Pinpoint the cell where the given text exists, returning its (x, y) midpoint coordinate. 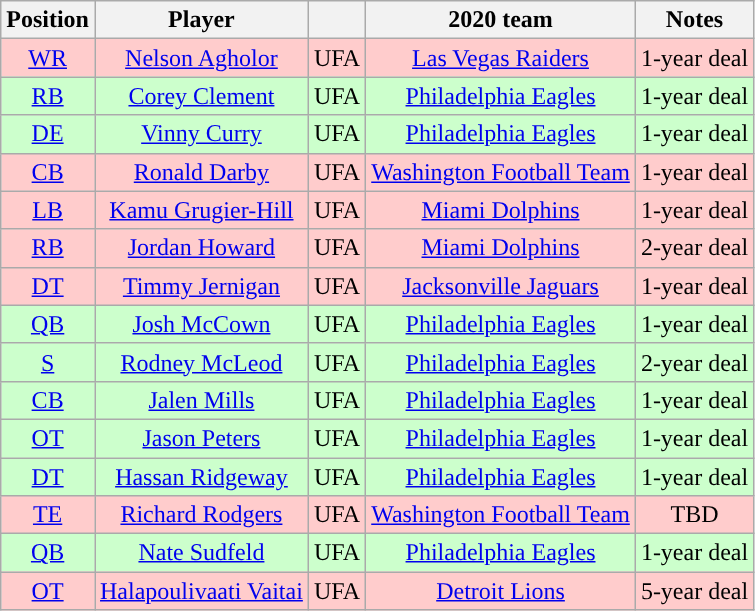
Timmy Jernigan (201, 286)
Kamu Grugier-Hill (201, 210)
Detroit Lions (501, 591)
WR (48, 58)
LB (48, 210)
Rodney McLeod (201, 362)
Notes (694, 20)
2020 team (501, 20)
Position (48, 20)
Ronald Darby (201, 172)
Las Vegas Raiders (501, 58)
DE (48, 134)
Nate Sudfeld (201, 553)
Jordan Howard (201, 248)
TBD (694, 515)
Player (201, 20)
Halapoulivaati Vaitai (201, 591)
Nelson Agholor (201, 58)
Hassan Ridgeway (201, 477)
5-year deal (694, 591)
Richard Rodgers (201, 515)
Jalen Mills (201, 400)
TE (48, 515)
Jacksonville Jaguars (501, 286)
Josh McCown (201, 324)
S (48, 362)
Corey Clement (201, 96)
Jason Peters (201, 438)
Vinny Curry (201, 134)
